Capture the cell that displays the provided text and extract its (x, y) central coordinate. 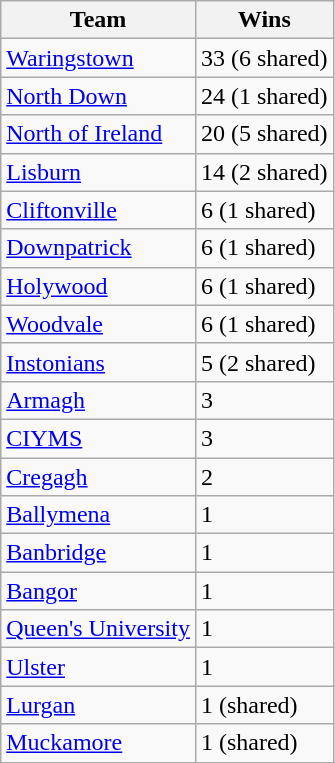
24 (1 shared) (264, 96)
Woodvale (98, 324)
14 (2 shared) (264, 172)
Downpatrick (98, 248)
Cregagh (98, 477)
Ballymena (98, 515)
North of Ireland (98, 134)
Queen's University (98, 629)
Lurgan (98, 705)
Banbridge (98, 553)
5 (2 shared) (264, 362)
Lisburn (98, 172)
CIYMS (98, 438)
North Down (98, 96)
2 (264, 477)
Armagh (98, 400)
Instonians (98, 362)
20 (5 shared) (264, 134)
Holywood (98, 286)
Muckamore (98, 743)
Waringstown (98, 58)
Team (98, 20)
33 (6 shared) (264, 58)
Cliftonville (98, 210)
Bangor (98, 591)
Ulster (98, 667)
Wins (264, 20)
